Locate the cell with the specified text and output its [x, y] center coordinate. 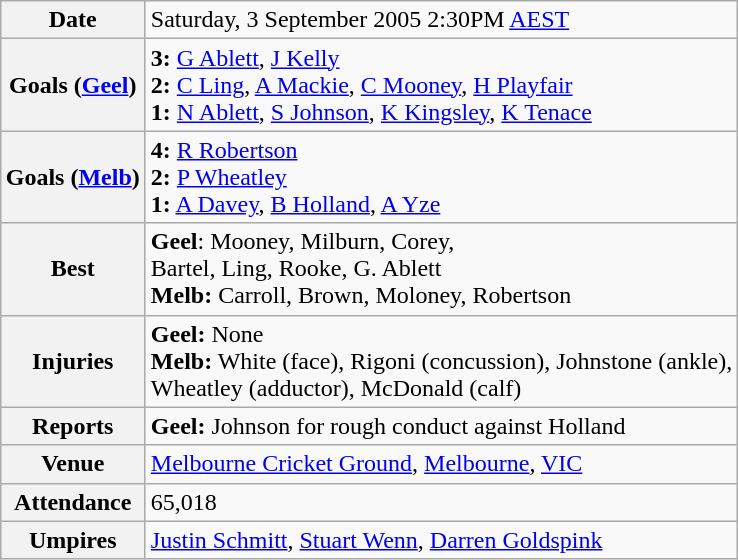
Goals (Melb) [72, 177]
Umpires [72, 540]
Geel: Mooney, Milburn, Corey,Bartel, Ling, Rooke, G. AblettMelb: Carroll, Brown, Moloney, Robertson [441, 269]
Melbourne Cricket Ground, Melbourne, VIC [441, 464]
Geel: NoneMelb: White (face), Rigoni (concussion), Johnstone (ankle),Wheatley (adductor), McDonald (calf) [441, 361]
Best [72, 269]
Geel: Johnson for rough conduct against Holland [441, 426]
65,018 [441, 502]
Saturday, 3 September 2005 2:30PM AEST [441, 20]
Attendance [72, 502]
4: R Robertson2: P Wheatley1: A Davey, B Holland, A Yze [441, 177]
Goals (Geel) [72, 85]
Justin Schmitt, Stuart Wenn, Darren Goldspink [441, 540]
Date [72, 20]
Reports [72, 426]
3: G Ablett, J Kelly2: C Ling, A Mackie, C Mooney, H Playfair1: N Ablett, S Johnson, K Kingsley, K Tenace [441, 85]
Venue [72, 464]
Injuries [72, 361]
